Determine the (X, Y) coordinate at the center of the cell enclosing the given text.  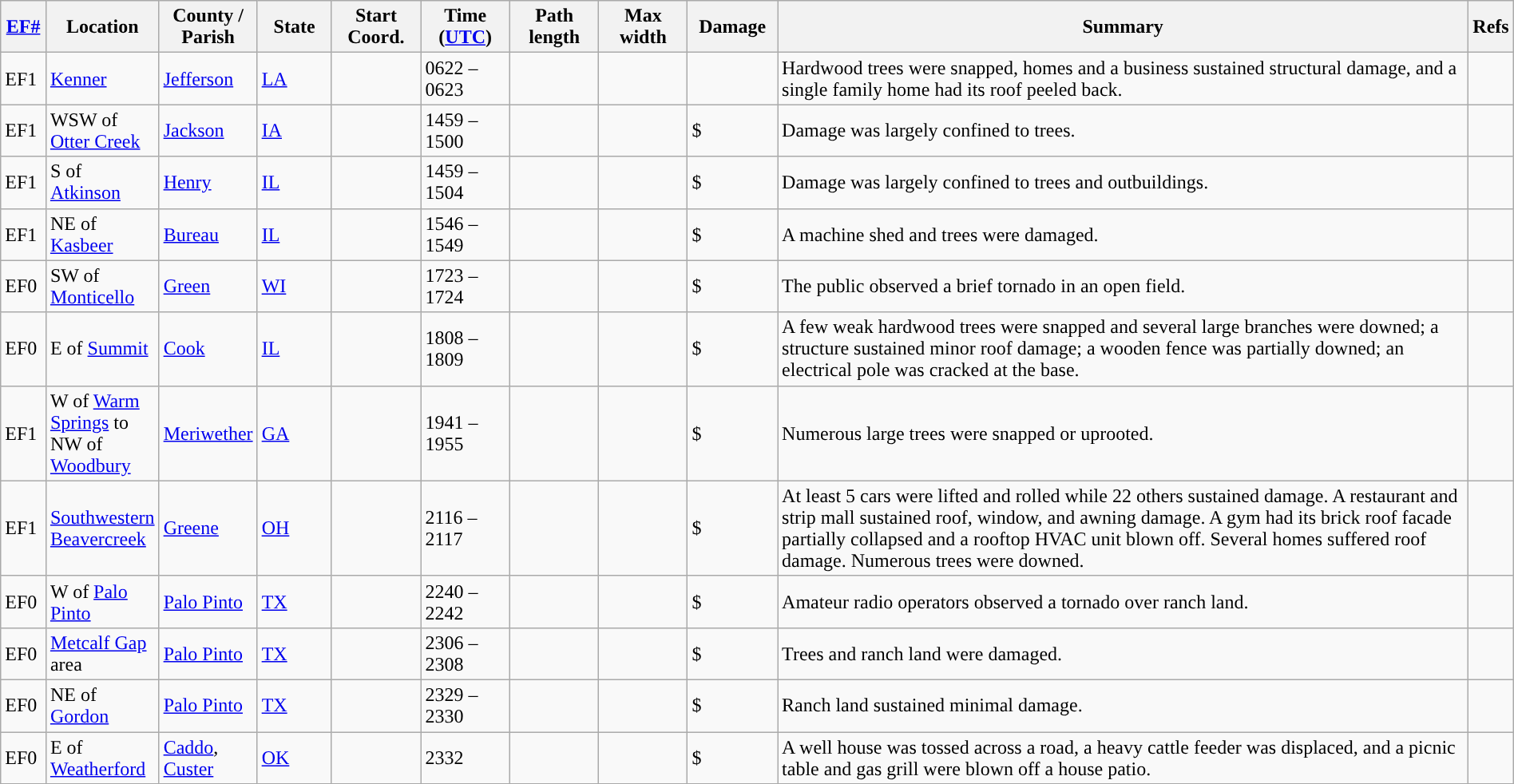
Kenner (102, 78)
Caddo, Custer (208, 757)
State (294, 27)
1941 – 1955 (466, 433)
NE of Kasbeer (102, 235)
Max width (644, 27)
IA (294, 131)
Path length (554, 27)
Location (102, 27)
Meriwether (208, 433)
1546 – 1549 (466, 235)
2329 – 2330 (466, 706)
Jefferson (208, 78)
Southwestern Beavercreek (102, 529)
County / Parish (208, 27)
LA (294, 78)
W of Palo Pinto (102, 602)
Damage (733, 27)
0622 – 0623 (466, 78)
Refs (1492, 27)
Jackson (208, 131)
SW of Monticello (102, 286)
Damage was largely confined to trees. (1123, 131)
A machine shed and trees were damaged. (1123, 235)
Trees and ranch land were damaged. (1123, 653)
Bureau (208, 235)
WSW of Otter Creek (102, 131)
2240 – 2242 (466, 602)
Hardwood trees were snapped, homes and a business sustained structural damage, and a single family home had its roof peeled back. (1123, 78)
Cook (208, 349)
Metcalf Gap area (102, 653)
1723 – 1724 (466, 286)
2332 (466, 757)
A well house was tossed across a road, a heavy cattle feeder was displaced, and a picnic table and gas grill were blown off a house patio. (1123, 757)
Green (208, 286)
WI (294, 286)
GA (294, 433)
1459 – 1500 (466, 131)
Damage was largely confined to trees and outbuildings. (1123, 182)
2306 – 2308 (466, 653)
Ranch land sustained minimal damage. (1123, 706)
The public observed a brief tornado in an open field. (1123, 286)
W of Warm Springs to NW of Woodbury (102, 433)
Numerous large trees were snapped or uprooted. (1123, 433)
E of Summit (102, 349)
Summary (1123, 27)
OH (294, 529)
Start Coord. (376, 27)
NE of Gordon (102, 706)
OK (294, 757)
Greene (208, 529)
S of Atkinson (102, 182)
1808 – 1809 (466, 349)
EF# (24, 27)
Henry (208, 182)
1459 – 1504 (466, 182)
2116 – 2117 (466, 529)
Time (UTC) (466, 27)
E of Weatherford (102, 757)
Amateur radio operators observed a tornado over ranch land. (1123, 602)
